Detect which cell encompasses the target text, then output its (X, Y) center coordinate. 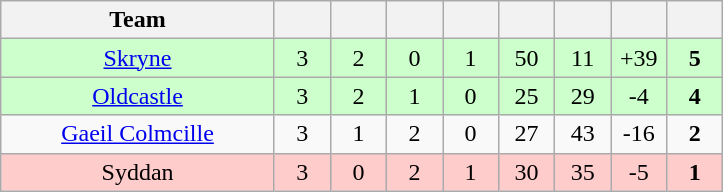
+39 (639, 58)
4 (695, 96)
-16 (639, 134)
25 (527, 96)
27 (527, 134)
Oldcastle (138, 96)
29 (583, 96)
Team (138, 20)
50 (527, 58)
11 (583, 58)
-4 (639, 96)
-5 (639, 172)
Skryne (138, 58)
35 (583, 172)
5 (695, 58)
30 (527, 172)
Syddan (138, 172)
Gaeil Colmcille (138, 134)
43 (583, 134)
